Identify which cell holds the provided text, then report its (X, Y) central coordinate. 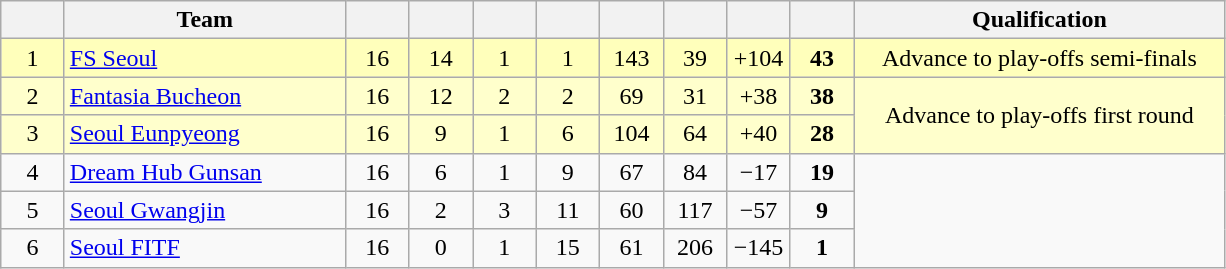
28 (822, 134)
117 (695, 210)
31 (695, 96)
Seoul Eunpyeong (204, 134)
12 (441, 96)
−145 (759, 248)
15 (568, 248)
4 (33, 172)
39 (695, 58)
Qualification (1040, 20)
11 (568, 210)
84 (695, 172)
60 (632, 210)
Seoul FITF (204, 248)
43 (822, 58)
67 (632, 172)
14 (441, 58)
−57 (759, 210)
Seoul Gwangjin (204, 210)
104 (632, 134)
Fantasia Bucheon (204, 96)
+38 (759, 96)
206 (695, 248)
69 (632, 96)
64 (695, 134)
Dream Hub Gunsan (204, 172)
Advance to play-offs first round (1040, 115)
Team (204, 20)
61 (632, 248)
0 (441, 248)
FS Seoul (204, 58)
−17 (759, 172)
19 (822, 172)
+104 (759, 58)
143 (632, 58)
5 (33, 210)
Advance to play-offs semi-finals (1040, 58)
38 (822, 96)
+40 (759, 134)
